Pinpoint the cell where the given text exists, returning its (x, y) midpoint coordinate. 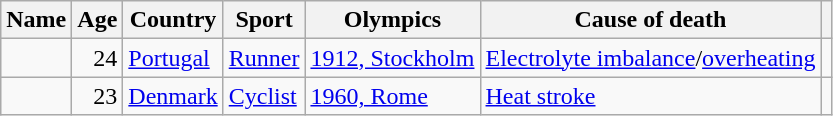
Portugal (173, 58)
Name (36, 20)
24 (98, 58)
Cause of death (650, 20)
Heat stroke (650, 96)
Runner (264, 58)
Age (98, 20)
Electrolyte imbalance/overheating (650, 58)
Cyclist (264, 96)
Country (173, 20)
Sport (264, 20)
Olympics (392, 20)
1960, Rome (392, 96)
1912, Stockholm (392, 58)
23 (98, 96)
Denmark (173, 96)
